Provide the [X, Y] coordinate of the cell's center where the given text is located.  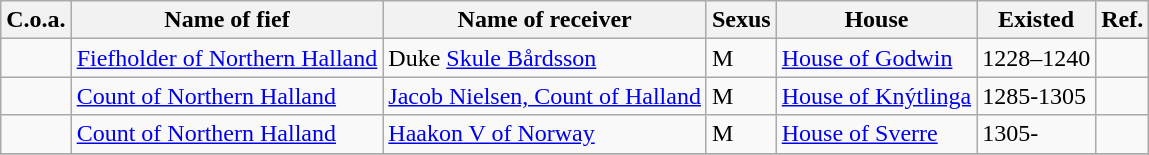
House of Sverre [876, 134]
Sexus [741, 20]
1305- [1036, 134]
Name of fief [227, 20]
House [876, 20]
Duke Skule Bårdsson [545, 58]
1228–1240 [1036, 58]
C.o.a. [36, 20]
Jacob Nielsen, Count of Halland [545, 96]
1285-1305 [1036, 96]
House of Godwin [876, 58]
House of Knýtlinga [876, 96]
Existed [1036, 20]
Ref. [1122, 20]
Fiefholder of Northern Halland [227, 58]
Name of receiver [545, 20]
Haakon V of Norway [545, 134]
